From the cell containing the given text, extract its center point as [X, Y] coordinate. 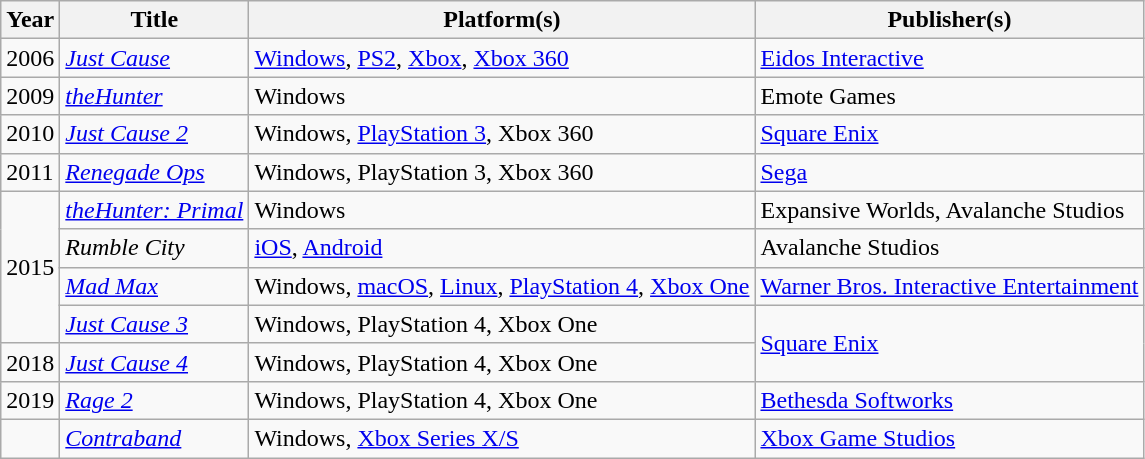
Mad Max [154, 286]
Contraband [154, 438]
theHunter: Primal [154, 210]
Rage 2 [154, 400]
Renegade Ops [154, 172]
Xbox Game Studios [950, 438]
Rumble City [154, 248]
2009 [30, 96]
Sega [950, 172]
Just Cause 4 [154, 362]
Title [154, 20]
Bethesda Softworks [950, 400]
Windows, Xbox Series X/S [502, 438]
Just Cause [154, 58]
Avalanche Studios [950, 248]
Year [30, 20]
Just Cause 2 [154, 134]
iOS, Android [502, 248]
Just Cause 3 [154, 324]
2010 [30, 134]
Expansive Worlds, Avalanche Studios [950, 210]
2019 [30, 400]
2006 [30, 58]
Publisher(s) [950, 20]
Windows, PS2, Xbox, Xbox 360 [502, 58]
theHunter [154, 96]
2015 [30, 267]
Platform(s) [502, 20]
Emote Games [950, 96]
2018 [30, 362]
Eidos Interactive [950, 58]
2011 [30, 172]
Warner Bros. Interactive Entertainment [950, 286]
Windows, macOS, Linux, PlayStation 4, Xbox One [502, 286]
